Determine the (x, y) coordinate at the center of the cell enclosing the given text.  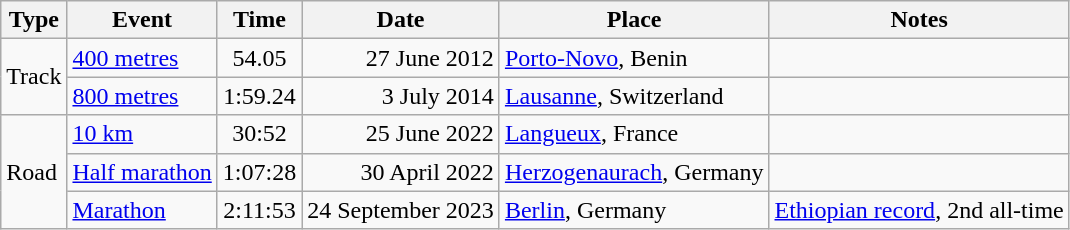
Track (34, 77)
1:59.24 (259, 96)
Notes (919, 20)
Ethiopian record, 2nd all-time (919, 210)
Date (401, 20)
Road (34, 172)
Place (634, 20)
Porto-Novo, Benin (634, 58)
800 metres (142, 96)
Berlin, Germany (634, 210)
Half marathon (142, 172)
Langueux, France (634, 134)
3 July 2014 (401, 96)
10 km (142, 134)
Event (142, 20)
30 April 2022 (401, 172)
27 June 2012 (401, 58)
Herzogenaurach, Germany (634, 172)
400 metres (142, 58)
2:11:53 (259, 210)
Lausanne, Switzerland (634, 96)
30:52 (259, 134)
Marathon (142, 210)
Time (259, 20)
Type (34, 20)
1:07:28 (259, 172)
25 June 2022 (401, 134)
24 September 2023 (401, 210)
54.05 (259, 58)
